Capture the cell that displays the provided text and extract its [X, Y] central coordinate. 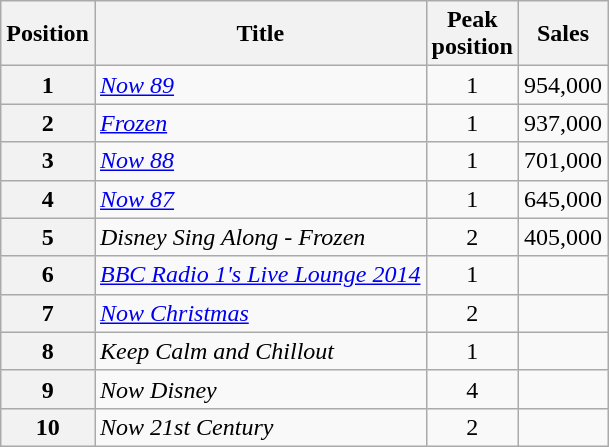
Now 89 [260, 85]
Peakposition [472, 34]
Disney Sing Along - Frozen [260, 237]
5 [48, 237]
9 [48, 389]
8 [48, 351]
405,000 [562, 237]
701,000 [562, 161]
Now 87 [260, 199]
10 [48, 427]
6 [48, 275]
Frozen [260, 123]
937,000 [562, 123]
Now 88 [260, 161]
Sales [562, 34]
645,000 [562, 199]
BBC Radio 1's Live Lounge 2014 [260, 275]
Now 21st Century [260, 427]
3 [48, 161]
954,000 [562, 85]
Keep Calm and Chillout [260, 351]
Title [260, 34]
Position [48, 34]
7 [48, 313]
Now Disney [260, 389]
Now Christmas [260, 313]
